Locate the cell with the specified text and output its [x, y] center coordinate. 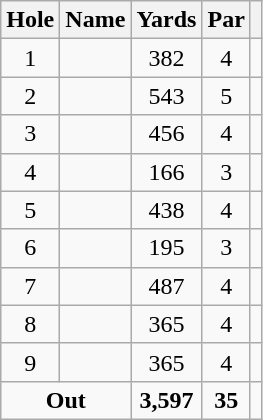
Name [96, 20]
2 [30, 96]
487 [166, 286]
8 [30, 324]
6 [30, 248]
3,597 [166, 400]
9 [30, 362]
Par [226, 20]
166 [166, 172]
35 [226, 400]
382 [166, 58]
195 [166, 248]
1 [30, 58]
438 [166, 210]
543 [166, 96]
Yards [166, 20]
Hole [30, 20]
Out [66, 400]
456 [166, 134]
7 [30, 286]
